Scan for the cell matching the given text and deliver its (X, Y) coordinate at center. 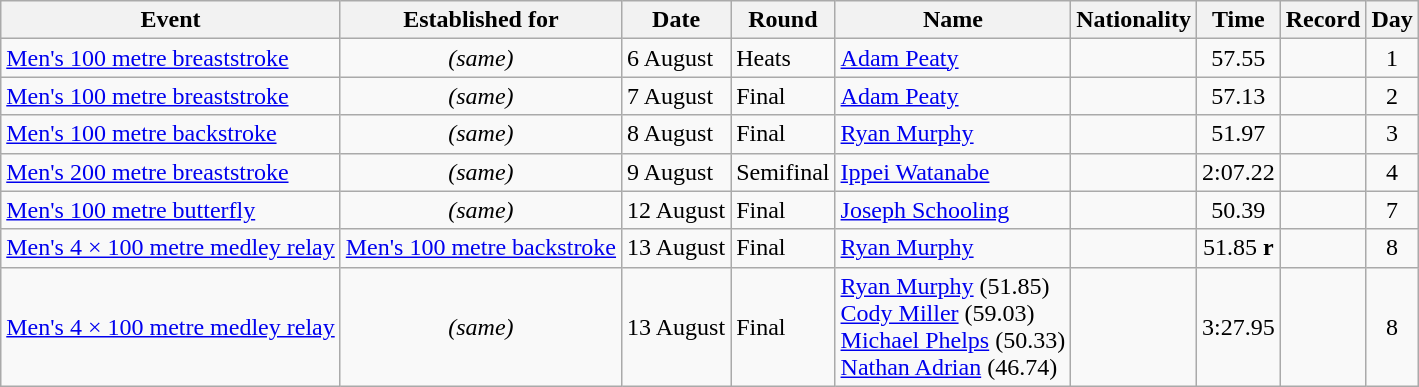
9 August (676, 172)
12 August (676, 210)
4 (1392, 172)
2 (1392, 96)
2:07.22 (1238, 172)
Men's 100 metre butterfly (170, 210)
51.97 (1238, 134)
Time (1238, 20)
6 August (676, 58)
Record (1323, 20)
Event (170, 20)
1 (1392, 58)
Nationality (1134, 20)
Ippei Watanabe (953, 172)
Ryan Murphy (51.85)Cody Miller (59.03)Michael Phelps (50.33)Nathan Adrian (46.74) (953, 326)
Day (1392, 20)
50.39 (1238, 210)
Round (783, 20)
51.85 r (1238, 248)
Semifinal (783, 172)
3:27.95 (1238, 326)
Men's 200 metre breaststroke (170, 172)
8 August (676, 134)
57.13 (1238, 96)
57.55 (1238, 58)
Name (953, 20)
3 (1392, 134)
Established for (480, 20)
7 (1392, 210)
7 August (676, 96)
Heats (783, 58)
Joseph Schooling (953, 210)
Date (676, 20)
